Pinpoint the cell where the given text exists, returning its (x, y) midpoint coordinate. 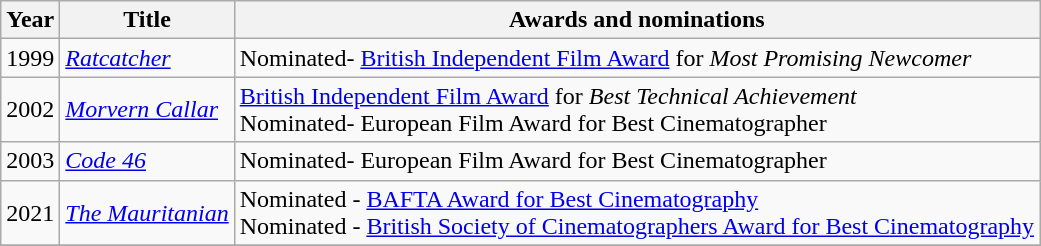
Awards and nominations (636, 20)
Code 46 (147, 161)
1999 (30, 58)
2021 (30, 212)
Nominated- European Film Award for Best Cinematographer (636, 161)
Morvern Callar (147, 110)
Ratcatcher (147, 58)
Nominated - BAFTA Award for Best CinematographyNominated - British Society of Cinematographers Award for Best Cinematography (636, 212)
Year (30, 20)
British Independent Film Award for Best Technical AchievementNominated- European Film Award for Best Cinematographer (636, 110)
Title (147, 20)
The Mauritanian (147, 212)
2003 (30, 161)
Nominated- British Independent Film Award for Most Promising Newcomer (636, 58)
2002 (30, 110)
